Extract the [x, y] coordinate from the center of the cell holding the provided text.  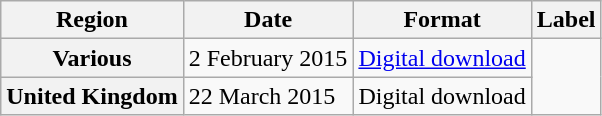
2 February 2015 [268, 58]
Format [442, 20]
Various [92, 58]
United Kingdom [92, 96]
Label [566, 20]
Date [268, 20]
22 March 2015 [268, 96]
Region [92, 20]
